Provide the (x, y) coordinate of the cell's center where the given text is located.  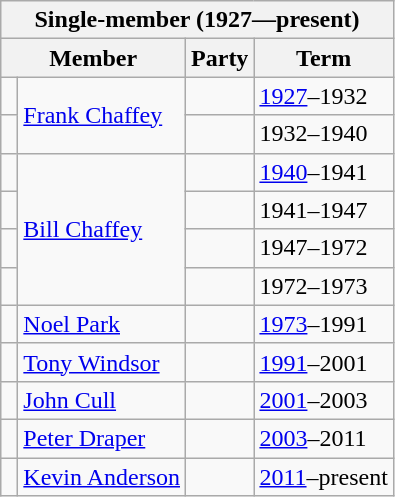
1941–1947 (324, 210)
2011–present (324, 477)
2001–2003 (324, 400)
John Cull (102, 400)
Frank Chaffey (102, 115)
1947–1972 (324, 248)
Party (220, 58)
1991–2001 (324, 362)
1940–1941 (324, 172)
Kevin Anderson (102, 477)
1927–1932 (324, 96)
Noel Park (102, 324)
1972–1973 (324, 286)
1973–1991 (324, 324)
Single-member (1927—present) (198, 20)
Member (94, 58)
Bill Chaffey (102, 229)
2003–2011 (324, 438)
Peter Draper (102, 438)
Term (324, 58)
1932–1940 (324, 134)
Tony Windsor (102, 362)
